For the text-containing cell, return its midpoint in (X, Y) coordinate format. 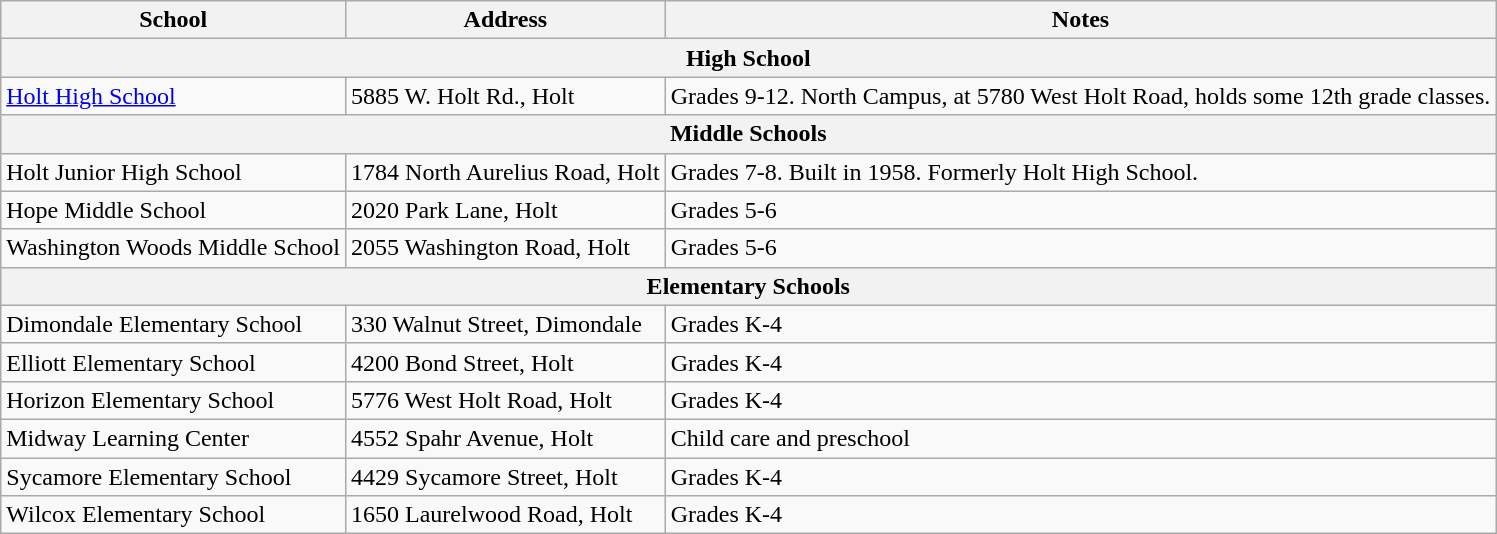
330 Walnut Street, Dimondale (506, 324)
Horizon Elementary School (174, 400)
Middle Schools (748, 134)
Sycamore Elementary School (174, 477)
5885 W. Holt Rd., Holt (506, 96)
Hope Middle School (174, 210)
High School (748, 58)
2055 Washington Road, Holt (506, 248)
Child care and preschool (1080, 438)
Grades 9-12. North Campus, at 5780 West Holt Road, holds some 12th grade classes. (1080, 96)
Grades 7-8. Built in 1958. Formerly Holt High School. (1080, 172)
Holt Junior High School (174, 172)
4429 Sycamore Street, Holt (506, 477)
Wilcox Elementary School (174, 515)
Midway Learning Center (174, 438)
School (174, 20)
2020 Park Lane, Holt (506, 210)
Elliott Elementary School (174, 362)
Dimondale Elementary School (174, 324)
1784 North Aurelius Road, Holt (506, 172)
Address (506, 20)
4552 Spahr Avenue, Holt (506, 438)
Elementary Schools (748, 286)
Washington Woods Middle School (174, 248)
5776 West Holt Road, Holt (506, 400)
Holt High School (174, 96)
1650 Laurelwood Road, Holt (506, 515)
Notes (1080, 20)
4200 Bond Street, Holt (506, 362)
